Output the [x, y] coordinate of the center of the cell containing the given text.  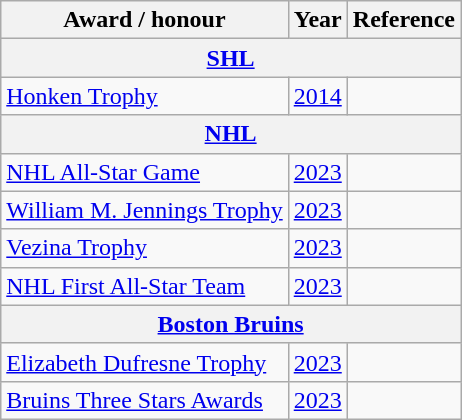
William M. Jennings Trophy [144, 210]
Year [318, 20]
Honken Trophy [144, 96]
NHL First All-Star Team [144, 286]
SHL [231, 58]
Vezina Trophy [144, 248]
Elizabeth Dufresne Trophy [144, 362]
2014 [318, 96]
NHL All-Star Game [144, 172]
Bruins Three Stars Awards [144, 400]
Reference [404, 20]
Award / honour [144, 20]
NHL [231, 134]
Boston Bruins [231, 324]
